Pinpoint the cell where the given text exists, returning its [x, y] midpoint coordinate. 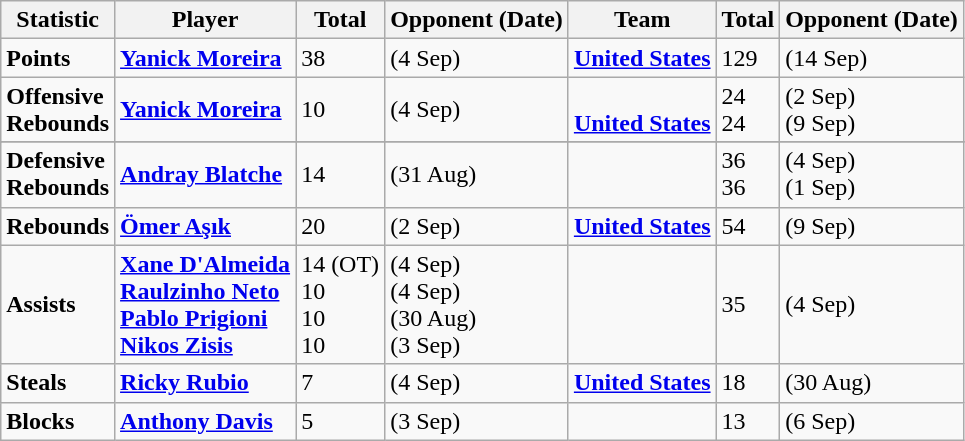
(14 Sep) [872, 58]
2424 [748, 110]
Rebounds [58, 226]
Steals [58, 383]
OffensiveRebounds [58, 110]
Team [642, 20]
3636 [748, 174]
(2 Sep) (9 Sep) [872, 110]
(2 Sep) [477, 226]
(4 Sep) (4 Sep) (30 Aug) (3 Sep) [477, 304]
14 (OT)101010 [340, 304]
(6 Sep) [872, 421]
14 [340, 174]
Andray Blatche [206, 174]
Ricky Rubio [206, 383]
Anthony Davis [206, 421]
5 [340, 421]
13 [748, 421]
Assists [58, 304]
54 [748, 226]
10 [340, 110]
38 [340, 58]
7 [340, 383]
(31 Aug) [477, 174]
Points [58, 58]
129 [748, 58]
(4 Sep) (1 Sep) [872, 174]
Player [206, 20]
Ömer Aşık [206, 226]
Statistic [58, 20]
20 [340, 226]
18 [748, 383]
(30 Aug) [872, 383]
(9 Sep) [872, 226]
DefensiveRebounds [58, 174]
35 [748, 304]
Xane D'Almeida Raulzinho Neto Pablo Prigioni Nikos Zisis [206, 304]
(3 Sep) [477, 421]
Blocks [58, 421]
